For the text-containing cell, return its midpoint in [x, y] coordinate format. 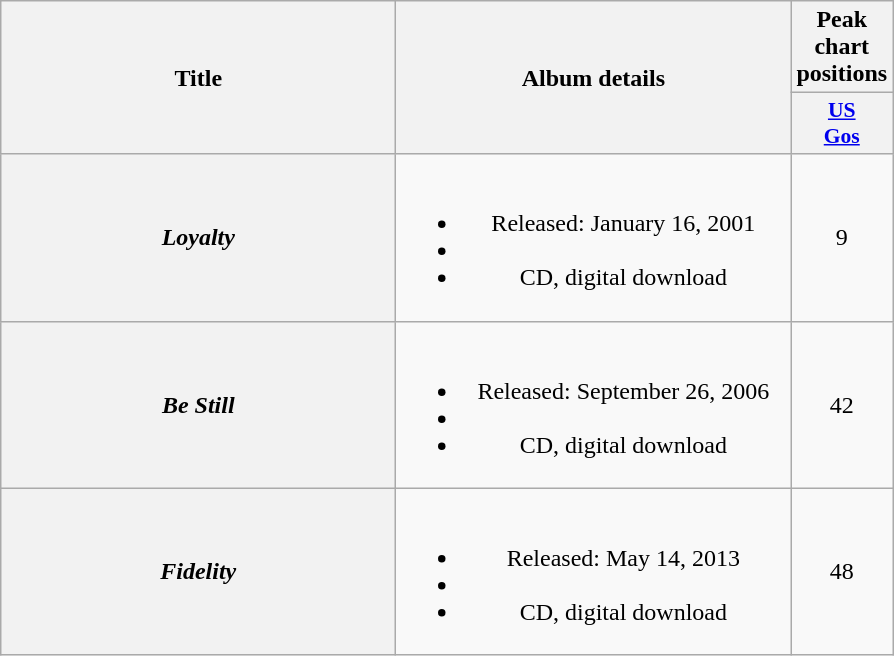
Released: September 26, 2006CD, digital download [594, 404]
Loyalty [198, 238]
Fidelity [198, 572]
42 [842, 404]
Peak chart positions [842, 47]
Released: January 16, 2001CD, digital download [594, 238]
9 [842, 238]
Title [198, 78]
USGos [842, 124]
Released: May 14, 2013CD, digital download [594, 572]
48 [842, 572]
Be Still [198, 404]
Album details [594, 78]
